Provide the (x, y) coordinate of the cell's center where the given text is located.  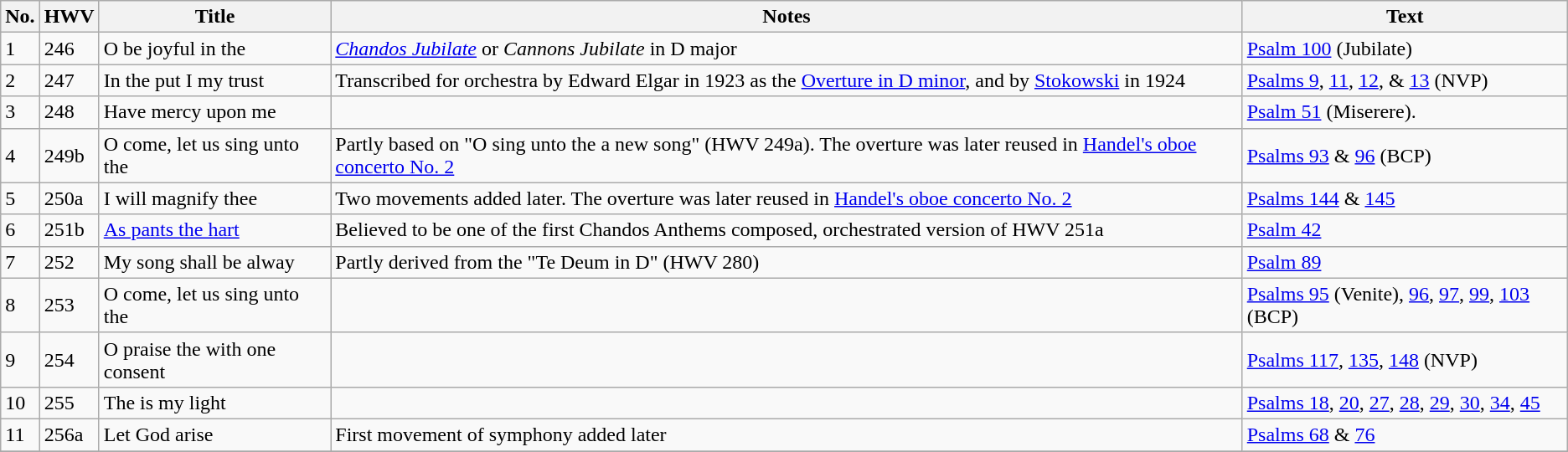
1 (20, 49)
Psalms 95 (Venite), 96, 97, 99, 103 (BCP) (1405, 305)
Psalm 89 (1405, 262)
HWV (69, 17)
As pants the hart (214, 230)
254 (69, 360)
I will magnify thee (214, 198)
3 (20, 112)
Title (214, 17)
Psalms 144 & 145 (1405, 198)
253 (69, 305)
7 (20, 262)
My song shall be alway (214, 262)
Two movements added later. The overture was later reused in Handel's oboe concerto No. 2 (787, 198)
251b (69, 230)
247 (69, 80)
Psalms 93 & 96 (BCP) (1405, 156)
255 (69, 403)
Believed to be one of the first Chandos Anthems composed, orchestrated version of HWV 251a (787, 230)
246 (69, 49)
Psalms 9, 11, 12, & 13 (NVP) (1405, 80)
Notes (787, 17)
250a (69, 198)
4 (20, 156)
Have mercy upon me (214, 112)
252 (69, 262)
Partly derived from the "Te Deum in D" (HWV 280) (787, 262)
Psalm 100 (Jubilate) (1405, 49)
O praise the with one consent (214, 360)
5 (20, 198)
11 (20, 434)
Transcribed for orchestra by Edward Elgar in 1923 as the Overture in D minor, and by Stokowski in 1924 (787, 80)
6 (20, 230)
Chandos Jubilate or Cannons Jubilate in D major (787, 49)
Psalms 18, 20, 27, 28, 29, 30, 34, 45 (1405, 403)
249b (69, 156)
8 (20, 305)
In the put I my trust (214, 80)
No. (20, 17)
The is my light (214, 403)
Let God arise (214, 434)
First movement of symphony added later (787, 434)
256a (69, 434)
10 (20, 403)
Psalm 42 (1405, 230)
Psalms 117, 135, 148 (NVP) (1405, 360)
Partly based on "O sing unto the a new song" (HWV 249a). The overture was later reused in Handel's oboe concerto No. 2 (787, 156)
2 (20, 80)
9 (20, 360)
Psalms 68 & 76 (1405, 434)
Text (1405, 17)
248 (69, 112)
Psalm 51 (Miserere). (1405, 112)
O be joyful in the (214, 49)
